Locate the cell with the specified text and output its (x, y) center coordinate. 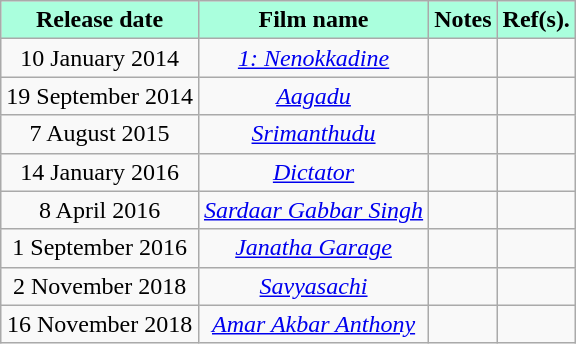
Notes (463, 20)
Ref(s). (536, 20)
1 September 2016 (100, 248)
14 January 2016 (100, 172)
7 August 2015 (100, 134)
Srimanthudu (313, 134)
Sardaar Gabbar Singh (313, 210)
Release date (100, 20)
16 November 2018 (100, 324)
Aagadu (313, 96)
Dictator (313, 172)
19 September 2014 (100, 96)
Amar Akbar Anthony (313, 324)
2 November 2018 (100, 286)
Film name (313, 20)
Savyasachi (313, 286)
1: Nenokkadine (313, 58)
10 January 2014 (100, 58)
Janatha Garage (313, 248)
8 April 2016 (100, 210)
